For the text-containing cell, return its midpoint in (X, Y) coordinate format. 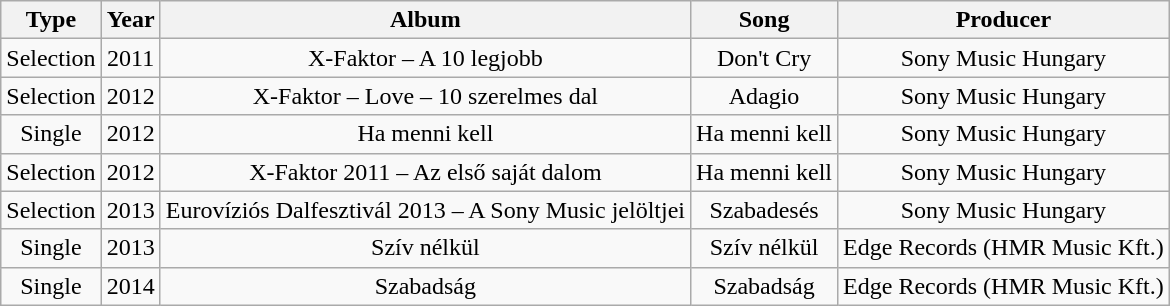
Eurovíziós Dalfesztivál 2013 – A Sony Music jelöltjei (425, 210)
2011 (130, 58)
Producer (1004, 20)
X-Faktor – A 10 legjobb (425, 58)
Adagio (764, 96)
Song (764, 20)
Type (51, 20)
Don't Cry (764, 58)
2014 (130, 286)
Szabadesés (764, 210)
X-Faktor – Love – 10 szerelmes dal (425, 96)
X-Faktor 2011 – Az első saját dalom (425, 172)
Album (425, 20)
Year (130, 20)
